Search for the cell housing the specified text and yield its [x, y] center coordinate. 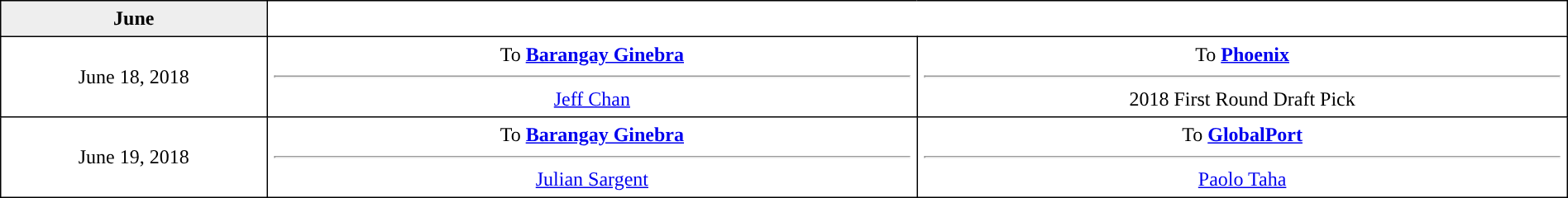
To Phoenix2018 First Round Draft Pick [1242, 77]
To Barangay GinebraJulian Sargent [592, 158]
June 19, 2018 [134, 158]
June [134, 19]
June 18, 2018 [134, 77]
To Barangay GinebraJeff Chan [592, 77]
To GlobalPortPaolo Taha [1242, 158]
